Locate the cell with the specified text and output its [X, Y] center coordinate. 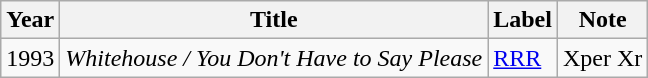
Label [523, 20]
Year [30, 20]
Xper Xr [602, 58]
Note [602, 20]
1993 [30, 58]
RRR [523, 58]
Whitehouse / You Don't Have to Say Please [274, 58]
Title [274, 20]
